For the text-containing cell, return its midpoint in (x, y) coordinate format. 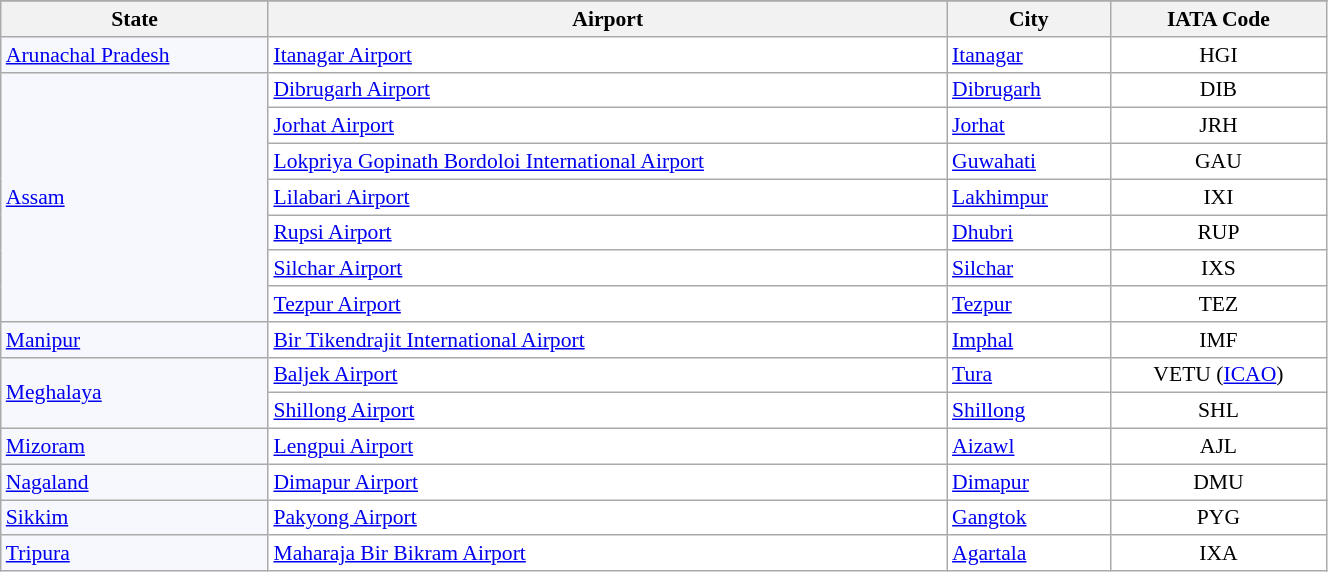
SHL (1218, 411)
IATA Code (1218, 19)
Assam (135, 196)
IXS (1218, 269)
Agartala (1028, 554)
VETU (ICAO) (1218, 375)
Itanagar Airport (608, 55)
City (1028, 19)
PYG (1218, 518)
State (135, 19)
HGI (1218, 55)
Dimapur Airport (608, 482)
Lengpui Airport (608, 447)
IXI (1218, 197)
DMU (1218, 482)
Dibrugarh Airport (608, 90)
Silchar (1028, 269)
Arunachal Pradesh (135, 55)
Meghalaya (135, 392)
Sikkim (135, 518)
Lakhimpur (1028, 197)
AJL (1218, 447)
Tripura (135, 554)
Jorhat (1028, 126)
RUP (1218, 233)
Gangtok (1028, 518)
Shillong Airport (608, 411)
Pakyong Airport (608, 518)
Itanagar (1028, 55)
Rupsi Airport (608, 233)
IMF (1218, 340)
Bir Tikendrajit International Airport (608, 340)
Manipur (135, 340)
DIB (1218, 90)
Airport (608, 19)
Aizawl (1028, 447)
Dimapur (1028, 482)
Lilabari Airport (608, 197)
Tezpur Airport (608, 304)
IXA (1218, 554)
GAU (1218, 162)
Mizoram (135, 447)
Dibrugarh (1028, 90)
Shillong (1028, 411)
Dhubri (1028, 233)
TEZ (1218, 304)
Baljek Airport (608, 375)
Guwahati (1028, 162)
JRH (1218, 126)
Silchar Airport (608, 269)
Imphal (1028, 340)
Tezpur (1028, 304)
Maharaja Bir Bikram Airport (608, 554)
Lokpriya Gopinath Bordoloi International Airport (608, 162)
Nagaland (135, 482)
Tura (1028, 375)
Jorhat Airport (608, 126)
